Locate the cell with the specified text and output its (X, Y) center coordinate. 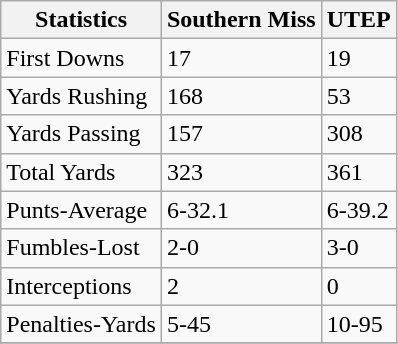
Southern Miss (241, 20)
168 (241, 96)
2 (241, 286)
Total Yards (82, 172)
5-45 (241, 324)
157 (241, 134)
0 (358, 286)
Statistics (82, 20)
First Downs (82, 58)
308 (358, 134)
6-39.2 (358, 210)
Fumbles-Lost (82, 248)
10-95 (358, 324)
6-32.1 (241, 210)
Yards Passing (82, 134)
17 (241, 58)
Punts-Average (82, 210)
UTEP (358, 20)
19 (358, 58)
2-0 (241, 248)
Penalties-Yards (82, 324)
3-0 (358, 248)
323 (241, 172)
53 (358, 96)
Interceptions (82, 286)
Yards Rushing (82, 96)
361 (358, 172)
